Extract the (X, Y) coordinate from the center of the cell holding the provided text.  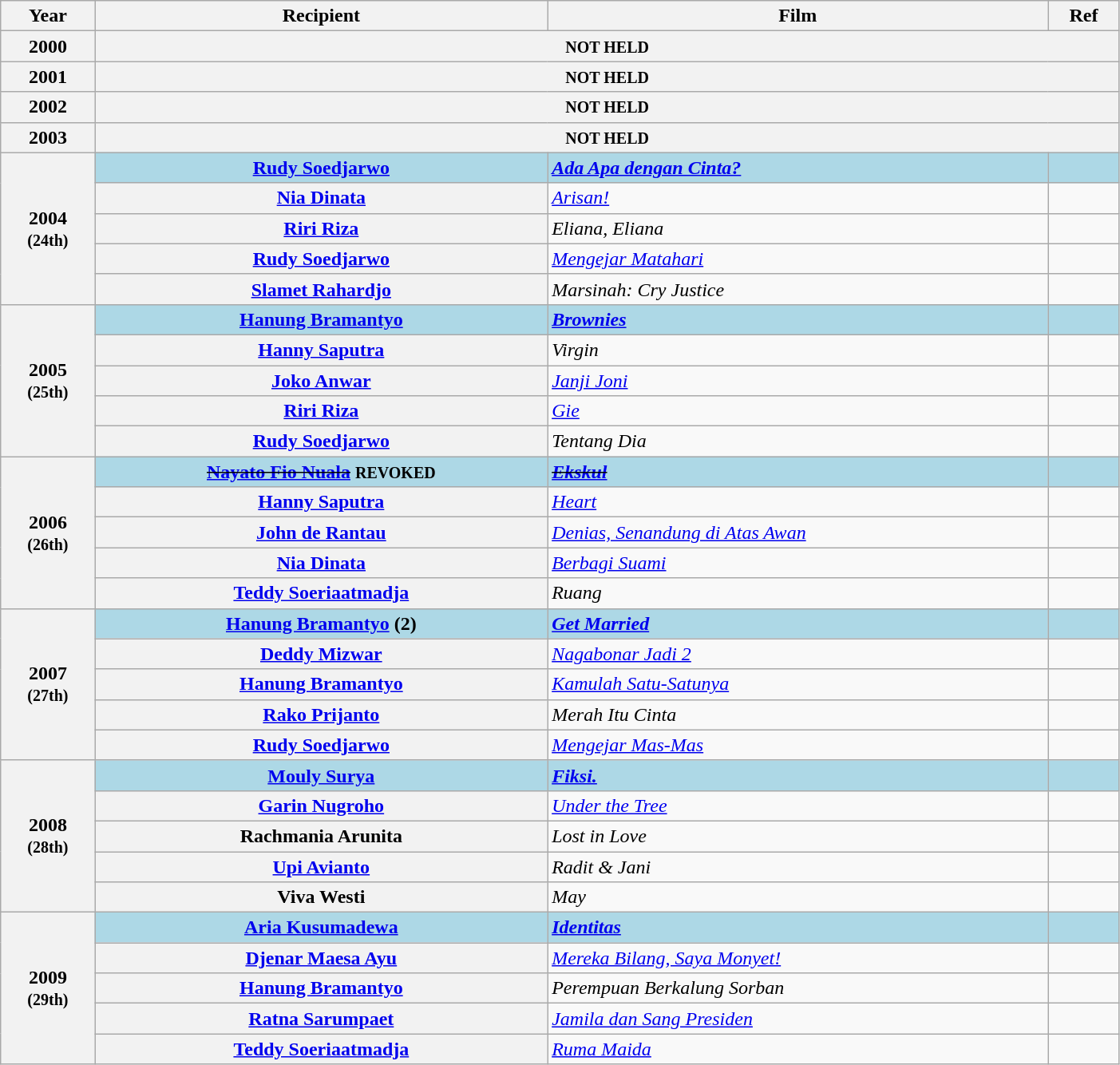
Denias, Senandung di Atas Awan (798, 532)
Ruang (798, 593)
Get Married (798, 624)
Radit & Jani (798, 866)
Hanung Bramantyo (2) (321, 624)
Ekskul (798, 472)
Heart (798, 502)
Mouly Surya (321, 775)
Viva Westi (321, 897)
Lost in Love (798, 836)
John de Rantau (321, 532)
Virgin (798, 350)
Mengejar Matahari (798, 259)
Rako Prijanto (321, 715)
Merah Itu Cinta (798, 715)
Under the Tree (798, 806)
May (798, 897)
2005(25th) (48, 380)
Recipient (321, 16)
Ratna Sarumpaet (321, 1019)
Identitas (798, 928)
Mengejar Mas-Mas (798, 745)
Gie (798, 411)
Fiksi. (798, 775)
Film (798, 16)
2008(28th) (48, 836)
2009(29th) (48, 988)
Year (48, 16)
Tentang Dia (798, 441)
2006(26th) (48, 532)
Marsinah: Cry Justice (798, 289)
2001 (48, 77)
2007(27th) (48, 684)
Nagabonar Jadi 2 (798, 654)
Mereka Bilang, Saya Monyet! (798, 958)
Berbagi Suami (798, 563)
Jamila dan Sang Presiden (798, 1019)
Djenar Maesa Ayu (321, 958)
Slamet Rahardjo (321, 289)
Ada Apa dengan Cinta? (798, 168)
Joko Anwar (321, 381)
Ref (1084, 16)
2000 (48, 46)
2003 (48, 137)
Garin Nugroho (321, 806)
Perempuan Berkalung Sorban (798, 988)
Aria Kusumadewa (321, 928)
Nayato Fio Nuala REVOKED (321, 472)
Janji Joni (798, 381)
Deddy Mizwar (321, 654)
Upi Avianto (321, 866)
2004(24th) (48, 228)
Brownies (798, 319)
2002 (48, 107)
Rachmania Arunita (321, 836)
Eliana, Eliana (798, 228)
Arisan! (798, 198)
Ruma Maida (798, 1049)
Kamulah Satu-Satunya (798, 684)
